Locate the cell with the specified text and output its [X, Y] center coordinate. 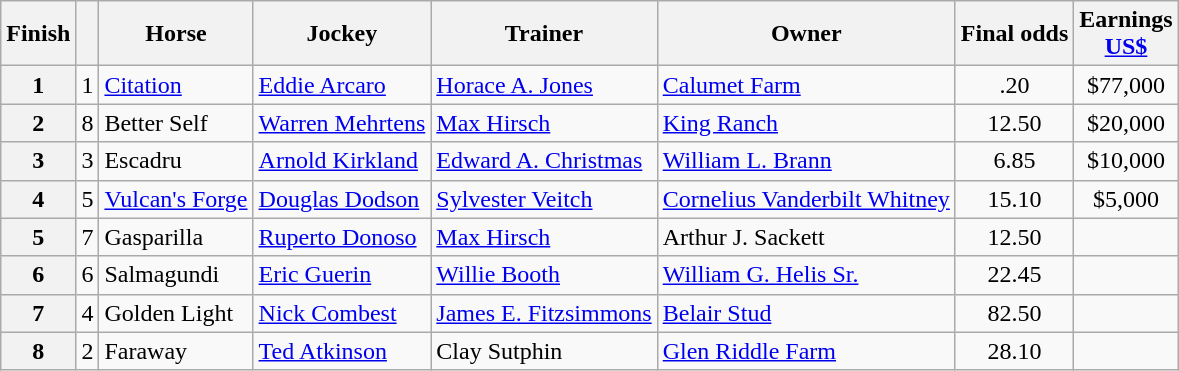
6.85 [1014, 161]
Citation [176, 85]
Ted Atkinson [342, 351]
Belair Stud [806, 313]
Arnold Kirkland [342, 161]
Warren Mehrtens [342, 123]
22.45 [1014, 275]
Willie Booth [544, 275]
Escadru [176, 161]
Vulcan's Forge [176, 199]
.20 [1014, 85]
$5,000 [1126, 199]
Better Self [176, 123]
28.10 [1014, 351]
Nick Combest [342, 313]
82.50 [1014, 313]
Salmagundi [176, 275]
Douglas Dodson [342, 199]
Owner [806, 34]
Final odds [1014, 34]
Cornelius Vanderbilt Whitney [806, 199]
Sylvester Veitch [544, 199]
Faraway [176, 351]
$10,000 [1126, 161]
Arthur J. Sackett [806, 237]
James E. Fitzsimmons [544, 313]
William L. Brann [806, 161]
15.10 [1014, 199]
Jockey [342, 34]
Calumet Farm [806, 85]
Finish [38, 34]
Trainer [544, 34]
Glen Riddle Farm [806, 351]
Clay Sutphin [544, 351]
King Ranch [806, 123]
Horace A. Jones [544, 85]
EarningsUS$ [1126, 34]
Eric Guerin [342, 275]
Golden Light [176, 313]
Ruperto Donoso [342, 237]
$20,000 [1126, 123]
Horse [176, 34]
Eddie Arcaro [342, 85]
William G. Helis Sr. [806, 275]
Gasparilla [176, 237]
Edward A. Christmas [544, 161]
$77,000 [1126, 85]
